Scan for the cell matching the given text and deliver its (X, Y) coordinate at center. 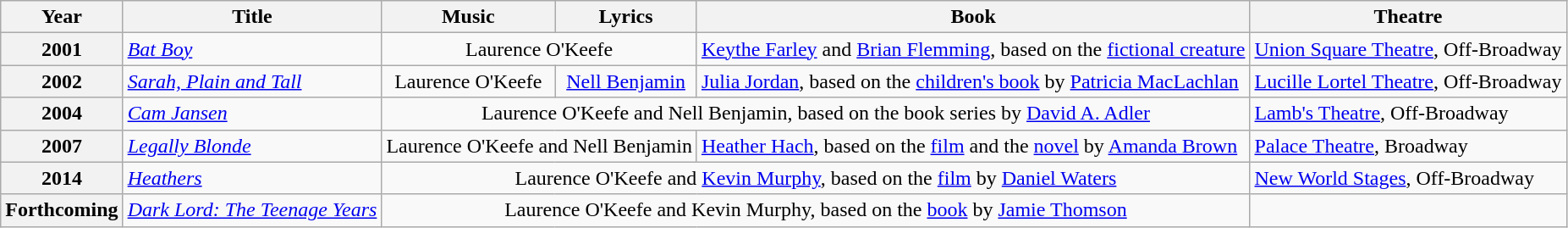
Julia Jordan, based on the children's book by Patricia MacLachlan (973, 81)
Nell Benjamin (626, 81)
Book (973, 17)
Dark Lord: The Teenage Years (252, 210)
Palace Theatre, Broadway (1408, 146)
Union Square Theatre, Off-Broadway (1408, 49)
Lucille Lortel Theatre, Off-Broadway (1408, 81)
2001 (62, 49)
Laurence O'Keefe and Nell Benjamin, based on the book series by David A. Adler (816, 114)
Heather Hach, based on the film and the novel by Amanda Brown (973, 146)
Theatre (1408, 17)
Forthcoming (62, 210)
Laurence O'Keefe and Kevin Murphy, based on the book by Jamie Thomson (816, 210)
2014 (62, 178)
2002 (62, 81)
Music (469, 17)
Bat Boy (252, 49)
Keythe Farley and Brian Flemming, based on the fictional creature (973, 49)
Sarah, Plain and Tall (252, 81)
New World Stages, Off-Broadway (1408, 178)
2004 (62, 114)
2007 (62, 146)
Year (62, 17)
Lyrics (626, 17)
Laurence O'Keefe and Nell Benjamin (540, 146)
Legally Blonde (252, 146)
Heathers (252, 178)
Laurence O'Keefe and Kevin Murphy, based on the film by Daniel Waters (816, 178)
Title (252, 17)
Cam Jansen (252, 114)
Lamb's Theatre, Off-Broadway (1408, 114)
